Output the [x, y] coordinate of the center of the cell containing the given text.  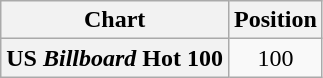
US Billboard Hot 100 [115, 58]
Chart [115, 20]
100 [276, 58]
Position [276, 20]
